Capture the cell that displays the provided text and extract its [X, Y] central coordinate. 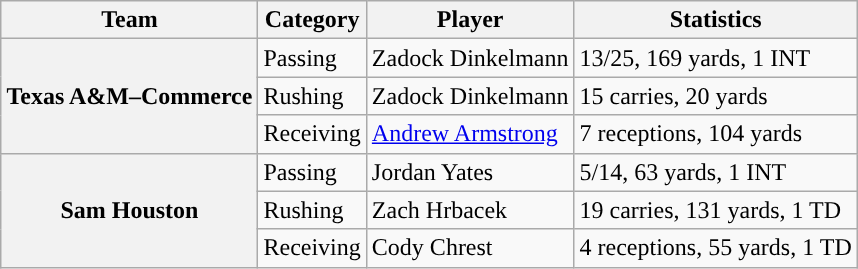
19 carries, 131 yards, 1 TD [716, 210]
Team [130, 20]
Cody Chrest [470, 248]
7 receptions, 104 yards [716, 134]
Texas A&M–Commerce [130, 96]
Statistics [716, 20]
5/14, 63 yards, 1 INT [716, 172]
13/25, 169 yards, 1 INT [716, 58]
4 receptions, 55 yards, 1 TD [716, 248]
Zach Hrbacek [470, 210]
15 carries, 20 yards [716, 96]
Andrew Armstrong [470, 134]
Sam Houston [130, 210]
Category [312, 20]
Jordan Yates [470, 172]
Player [470, 20]
